Determine the (x, y) coordinate at the center of the cell enclosing the given text.  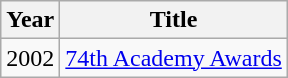
74th Academy Awards (174, 58)
Title (174, 20)
2002 (30, 58)
Year (30, 20)
